Capture the cell that displays the provided text and extract its (X, Y) central coordinate. 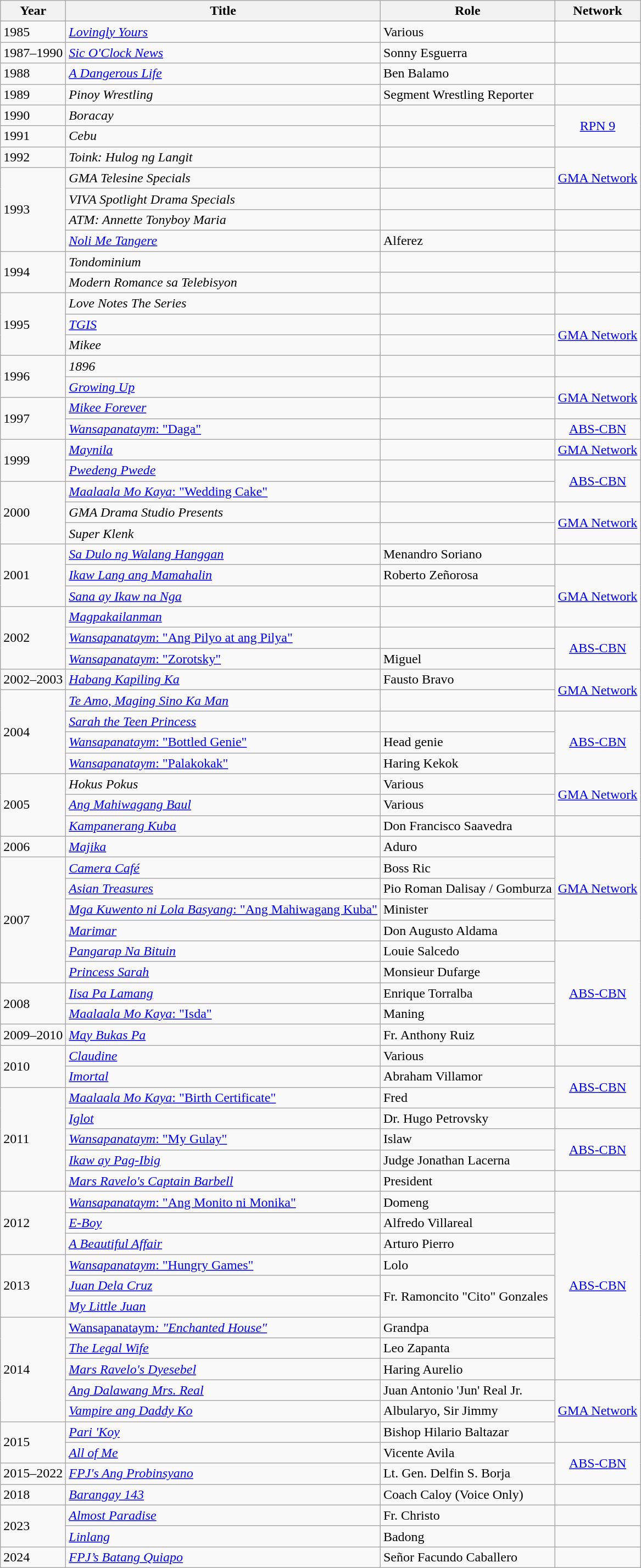
2005 (33, 805)
President (467, 1181)
All of Me (223, 1453)
2000 (33, 512)
Cebu (223, 136)
Sana ay Ikaw na Nga (223, 596)
Wansapanataym: "Zorotsky" (223, 659)
2011 (33, 1139)
Pwedeng Pwede (223, 471)
FPJ's Ang Probinsyano (223, 1474)
Enrique Torralba (467, 993)
Pari 'Koy (223, 1432)
Juan Antonio 'Jun' Real Jr. (467, 1390)
Vicente Avila (467, 1453)
Maalaala Mo Kaya: "Wedding Cake" (223, 491)
The Legal Wife (223, 1348)
Lt. Gen. Delfin S. Borja (467, 1474)
Grandpa (467, 1328)
Haring Aurelio (467, 1369)
1993 (33, 209)
Habang Kapiling Ka (223, 680)
Tondominium (223, 262)
Toink: Hulog ng Langit (223, 157)
Pangarap Na Bituin (223, 951)
Mga Kuwento ni Lola Basyang: "Ang Mahiwagang Kuba" (223, 909)
Juan Dela Cruz (223, 1286)
Wansapanataym: "Palakokak" (223, 763)
Ang Dalawang Mrs. Real (223, 1390)
Alfredo Villareal (467, 1223)
Boracay (223, 115)
Judge Jonathan Lacerna (467, 1160)
1999 (33, 460)
May Bukas Pa (223, 1035)
GMA Telesine Specials (223, 178)
2023 (33, 1526)
1990 (33, 115)
Dr. Hugo Petrovsky (467, 1118)
Fred (467, 1097)
Almost Paradise (223, 1515)
GMA Drama Studio Presents (223, 512)
2002 (33, 638)
My Little Juan (223, 1307)
Don Francisco Saavedra (467, 826)
Maalaala Mo Kaya: "Birth Certificate" (223, 1097)
VIVA Spotlight Drama Specials (223, 199)
Iglot (223, 1118)
2013 (33, 1285)
Alferez (467, 240)
Sa Dulo ng Walang Hanggan (223, 554)
Noli Me Tangere (223, 240)
Badong (467, 1536)
Wansapanataym: "Daga" (223, 429)
2004 (33, 732)
Domeng (467, 1202)
Sarah the Teen Princess (223, 721)
E-Boy (223, 1223)
Kampanerang Kuba (223, 826)
Te Amo, Maging Sino Ka Man (223, 701)
Bishop Hilario Baltazar (467, 1432)
Lovingly Yours (223, 32)
2015–2022 (33, 1474)
A Beautiful Affair (223, 1244)
Monsieur Dufarge (467, 972)
Wansapanataym: "Enchanted House" (223, 1328)
Ikaw ay Pag-Ibig (223, 1160)
Leo Zapanta (467, 1348)
Princess Sarah (223, 972)
2015 (33, 1442)
Señor Facundo Caballero (467, 1557)
Majika (223, 847)
1988 (33, 74)
Growing Up (223, 387)
FPJ’s Batang Quiapo (223, 1557)
Claudine (223, 1056)
Islaw (467, 1139)
Abraham Villamor (467, 1077)
Wansapanataym: "Ang Pilyo at ang Pilya" (223, 638)
Ikaw Lang ang Mamahalin (223, 575)
Fausto Bravo (467, 680)
Menandro Soriano (467, 554)
Wansapanataym: "Ang Monito ni Monika" (223, 1202)
Haring Kekok (467, 763)
Sic O'Clock News (223, 53)
Title (223, 11)
1996 (33, 377)
Role (467, 11)
Fr. Christo (467, 1515)
Pinoy Wrestling (223, 94)
Fr. Ramoncito "Cito" Gonzales (467, 1296)
Fr. Anthony Ruiz (467, 1035)
1989 (33, 94)
Wansapanataym: "My Gulay" (223, 1139)
2014 (33, 1369)
Barangay 143 (223, 1494)
TGIS (223, 324)
1994 (33, 272)
1997 (33, 418)
Imortal (223, 1077)
Segment Wrestling Reporter (467, 94)
Coach Caloy (Voice Only) (467, 1494)
Don Augusto Aldama (467, 931)
Marimar (223, 931)
2006 (33, 847)
1987–1990 (33, 53)
Love Notes The Series (223, 304)
Ben Balamo (467, 74)
Boss Ric (467, 867)
Mars Ravelo's Captain Barbell (223, 1181)
Hokus Pokus (223, 784)
Super Klenk (223, 533)
Mars Ravelo's Dyesebel (223, 1369)
Ang Mahiwagang Baul (223, 805)
Minister (467, 909)
Camera Café (223, 867)
Wansapanataym: "Hungry Games" (223, 1264)
Linlang (223, 1536)
Wansapanataym: "Bottled Genie" (223, 742)
1896 (223, 366)
2002–2003 (33, 680)
1992 (33, 157)
2010 (33, 1066)
Pio Roman Dalisay / Gomburza (467, 888)
Maalaala Mo Kaya: "Isda" (223, 1014)
RPN 9 (598, 126)
Sonny Esguerra (467, 53)
Aduro (467, 847)
Maynila (223, 450)
Roberto Zeñorosa (467, 575)
ATM: Annette Tonyboy Maria (223, 220)
Miguel (467, 659)
2024 (33, 1557)
Network (598, 11)
Iisa Pa Lamang (223, 993)
Mikee Forever (223, 408)
2018 (33, 1494)
Louie Salcedo (467, 951)
A Dangerous Life (223, 74)
1985 (33, 32)
2001 (33, 575)
Year (33, 11)
Vampire ang Daddy Ko (223, 1411)
Mikee (223, 345)
2012 (33, 1223)
Maning (467, 1014)
Albularyo, Sir Jimmy (467, 1411)
Lolo (467, 1264)
2007 (33, 920)
Arturo Pierro (467, 1244)
Head genie (467, 742)
2009–2010 (33, 1035)
Asian Treasures (223, 888)
Modern Romance sa Telebisyon (223, 283)
1991 (33, 136)
2008 (33, 1004)
1995 (33, 324)
Magpakailanman (223, 617)
